Extract the (x, y) coordinate from the center of the cell holding the provided text.  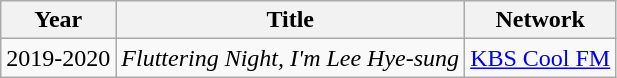
Fluttering Night, I'm Lee Hye-sung (290, 58)
Title (290, 20)
2019-2020 (58, 58)
Year (58, 20)
KBS Cool FM (540, 58)
Network (540, 20)
